Locate the cell with the specified text and output its [x, y] center coordinate. 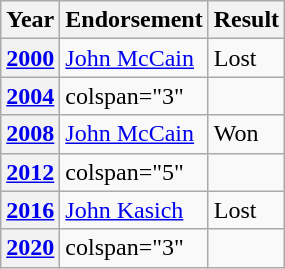
2016 [30, 210]
John Kasich [134, 210]
Endorsement [134, 20]
2004 [30, 96]
2012 [30, 172]
Won [246, 134]
Year [30, 20]
2000 [30, 58]
colspan="5" [134, 172]
Result [246, 20]
2008 [30, 134]
2020 [30, 248]
